From the cell containing the given text, extract its center point as [X, Y] coordinate. 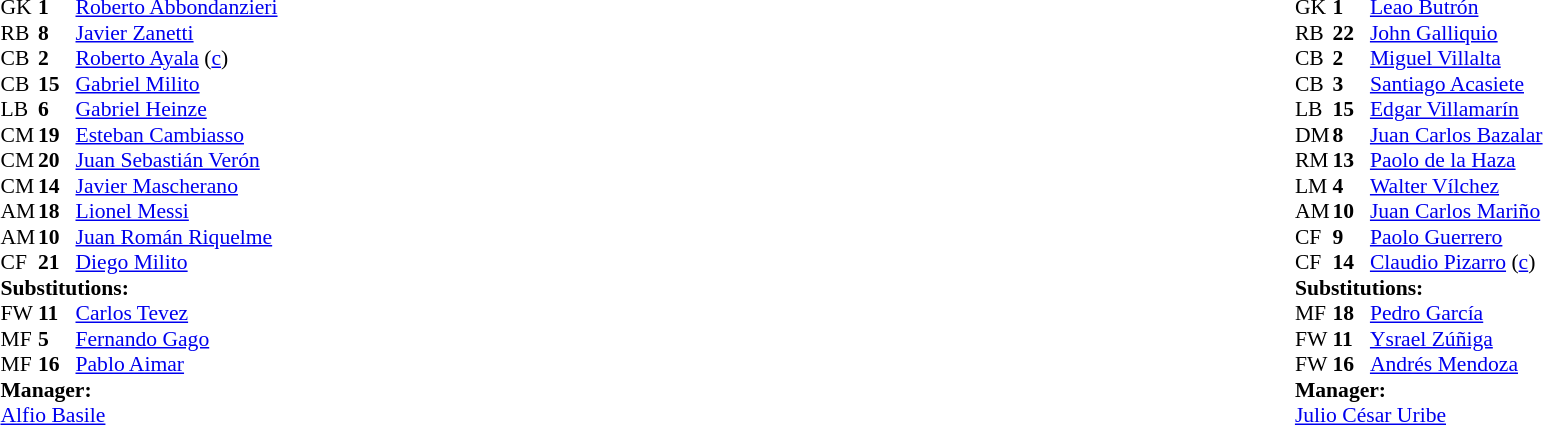
19 [57, 135]
Santiago Acasiete [1456, 84]
Gabriel Heinze [177, 109]
John Galliquio [1456, 33]
13 [1351, 161]
Esteban Cambiasso [177, 135]
Ysrael Zúñiga [1456, 339]
LM [1314, 186]
Javier Mascherano [177, 186]
Walter Vílchez [1456, 186]
Paolo Guerrero [1456, 237]
Claudio Pizarro (c) [1456, 263]
Miguel Villalta [1456, 59]
Lionel Messi [177, 211]
Andrés Mendoza [1456, 365]
Edgar Villamarín [1456, 109]
Javier Zanetti [177, 33]
22 [1351, 33]
RM [1314, 161]
Juan Román Riquelme [177, 237]
Carlos Tevez [177, 313]
4 [1351, 186]
21 [57, 263]
Juan Sebastián Verón [177, 161]
3 [1351, 84]
Diego Milito [177, 263]
5 [57, 339]
Pablo Aimar [177, 365]
Pedro García [1456, 313]
20 [57, 161]
Gabriel Milito [177, 84]
Juan Carlos Mariño [1456, 211]
Juan Carlos Bazalar [1456, 135]
6 [57, 109]
DM [1314, 135]
Roberto Ayala (c) [177, 59]
9 [1351, 237]
Paolo de la Haza [1456, 161]
Fernando Gago [177, 339]
